Locate the cell with the specified text and output its [X, Y] center coordinate. 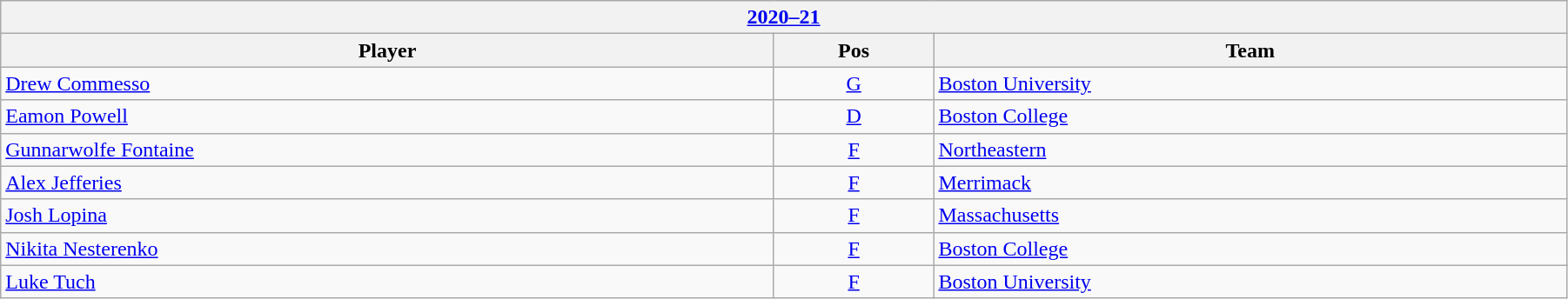
G [854, 83]
Pos [854, 50]
Team [1250, 50]
Massachusetts [1250, 216]
Josh Lopina [388, 216]
Merrimack [1250, 183]
Nikita Nesterenko [388, 249]
Northeastern [1250, 149]
Drew Commesso [388, 83]
Eamon Powell [388, 116]
Player [388, 50]
Alex Jefferies [388, 183]
D [854, 116]
Luke Tuch [388, 282]
Gunnarwolfe Fontaine [388, 149]
2020–21 [784, 17]
